Scan for the cell matching the given text and deliver its [X, Y] coordinate at center. 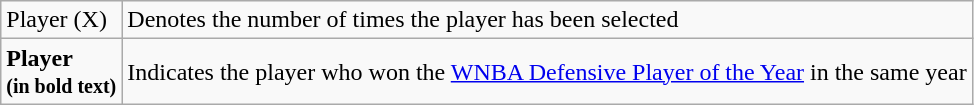
Denotes the number of times the player has been selected [547, 20]
Player (X) [62, 20]
Player(in bold text) [62, 72]
Indicates the player who won the WNBA Defensive Player of the Year in the same year [547, 72]
